Return the [X, Y] coordinate for the center point of the cell that contains the specified text.  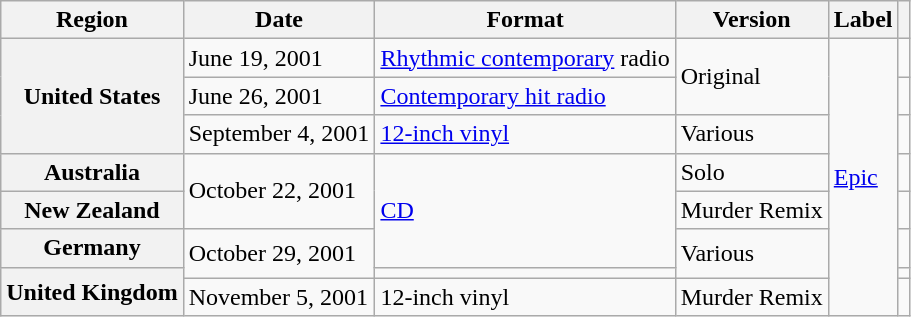
Germany [92, 248]
Version [752, 20]
June 26, 2001 [279, 96]
CD [525, 210]
June 19, 2001 [279, 58]
Contemporary hit radio [525, 96]
Original [752, 77]
Region [92, 20]
November 5, 2001 [279, 297]
New Zealand [92, 210]
October 22, 2001 [279, 191]
Rhythmic contemporary radio [525, 58]
Solo [752, 172]
United Kingdom [92, 292]
Epic [863, 178]
Label [863, 20]
Format [525, 20]
Australia [92, 172]
September 4, 2001 [279, 134]
October 29, 2001 [279, 254]
United States [92, 96]
Date [279, 20]
